Output the [x, y] coordinate of the center of the cell containing the given text.  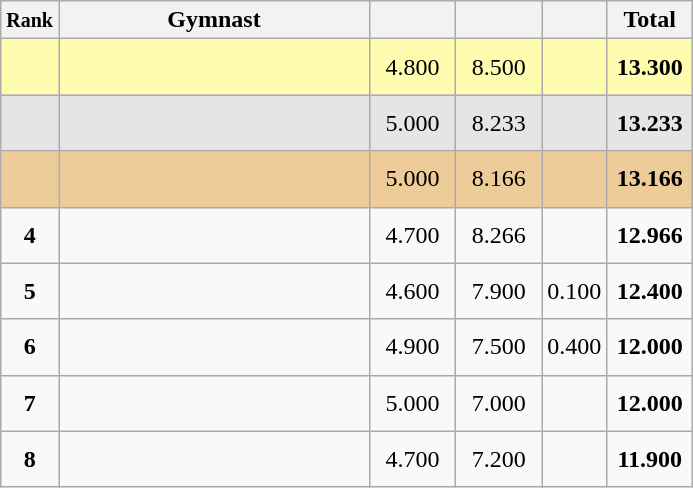
13.166 [650, 179]
13.233 [650, 123]
0.400 [574, 347]
12.400 [650, 291]
7.000 [499, 403]
7.900 [499, 291]
11.900 [650, 459]
7 [30, 403]
8.233 [499, 123]
Total [650, 20]
8.266 [499, 235]
7.500 [499, 347]
8.500 [499, 67]
12.966 [650, 235]
4.600 [413, 291]
8.166 [499, 179]
4.900 [413, 347]
Gymnast [214, 20]
13.300 [650, 67]
8 [30, 459]
Rank [30, 20]
6 [30, 347]
7.200 [499, 459]
4 [30, 235]
4.800 [413, 67]
0.100 [574, 291]
5 [30, 291]
